Scan for the cell matching the given text and deliver its (x, y) coordinate at center. 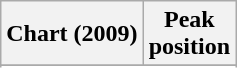
Chart (2009) (72, 34)
Peakposition (189, 34)
